From the cell containing the given text, extract its center point as [X, Y] coordinate. 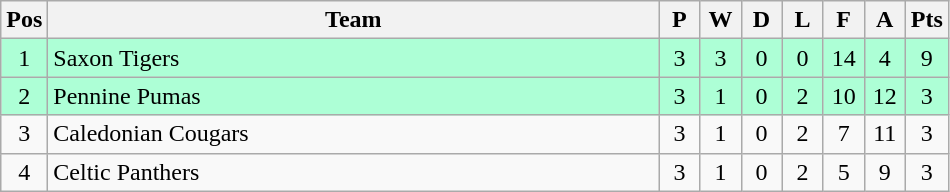
11 [884, 134]
W [720, 20]
Caledonian Cougars [354, 134]
10 [844, 96]
Pennine Pumas [354, 96]
Celtic Panthers [354, 172]
7 [844, 134]
12 [884, 96]
L [802, 20]
Pos [24, 20]
F [844, 20]
Pts [926, 20]
14 [844, 58]
Team [354, 20]
Saxon Tigers [354, 58]
A [884, 20]
D [762, 20]
5 [844, 172]
P [680, 20]
